Locate the cell with the specified text and output its [X, Y] center coordinate. 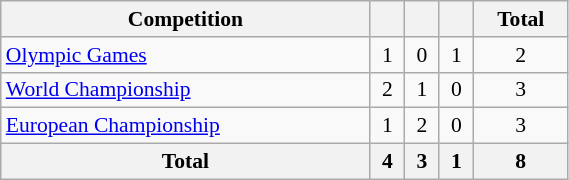
Olympic Games [186, 55]
Competition [186, 19]
8 [521, 162]
4 [387, 162]
World Championship [186, 90]
European Championship [186, 126]
